Detect which cell encompasses the target text, then output its [X, Y] center coordinate. 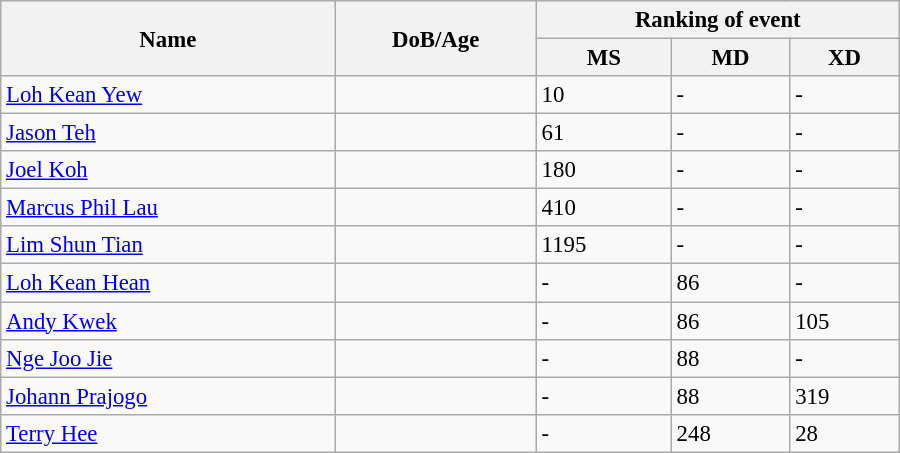
XD [844, 58]
Loh Kean Yew [168, 95]
Johann Prajogo [168, 396]
Terry Hee [168, 433]
Lim Shun Tian [168, 245]
319 [844, 396]
105 [844, 321]
248 [730, 433]
Jason Teh [168, 133]
28 [844, 433]
MS [604, 58]
10 [604, 95]
Loh Kean Hean [168, 283]
Nge Joo Jie [168, 358]
Ranking of event [718, 20]
Marcus Phil Lau [168, 208]
Andy Kwek [168, 321]
410 [604, 208]
61 [604, 133]
DoB/Age [436, 38]
Name [168, 38]
MD [730, 58]
180 [604, 170]
Joel Koh [168, 170]
1195 [604, 245]
